Identify which cell holds the provided text, then report its (X, Y) central coordinate. 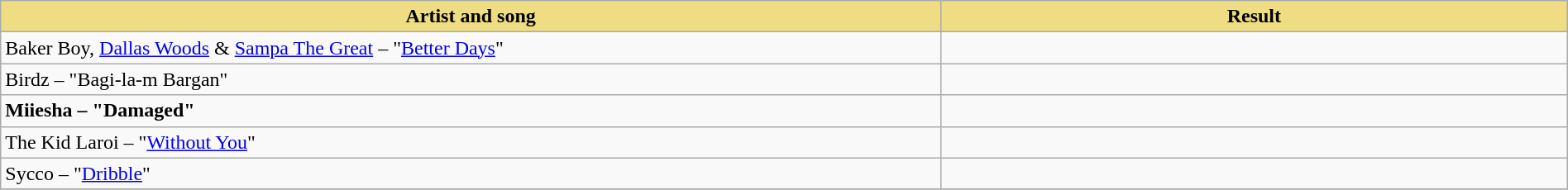
Result (1254, 17)
The Kid Laroi – "Without You" (471, 142)
Sycco – "Dribble" (471, 173)
Artist and song (471, 17)
Miiesha – "Damaged" (471, 111)
Birdz – "Bagi-la-m Bargan" (471, 79)
Baker Boy, Dallas Woods & Sampa The Great – "Better Days" (471, 48)
